Find where the given text appears and provide that cell's center as (X, Y) coordinate. 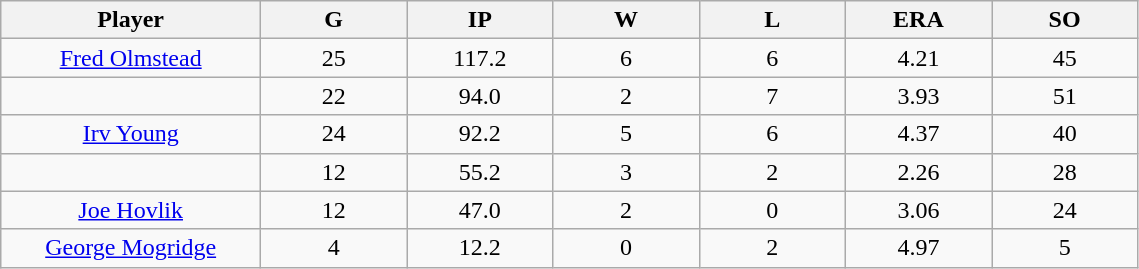
3.06 (918, 210)
W (626, 20)
55.2 (480, 172)
51 (1065, 96)
28 (1065, 172)
Fred Olmstead (131, 58)
4.97 (918, 248)
Irv Young (131, 134)
ERA (918, 20)
Joe Hovlik (131, 210)
SO (1065, 20)
22 (334, 96)
4 (334, 248)
94.0 (480, 96)
25 (334, 58)
4.37 (918, 134)
45 (1065, 58)
4.21 (918, 58)
Player (131, 20)
47.0 (480, 210)
2.26 (918, 172)
George Mogridge (131, 248)
3.93 (918, 96)
L (772, 20)
40 (1065, 134)
12.2 (480, 248)
117.2 (480, 58)
IP (480, 20)
92.2 (480, 134)
G (334, 20)
7 (772, 96)
3 (626, 172)
